Extract the [X, Y] coordinate from the center of the cell holding the provided text.  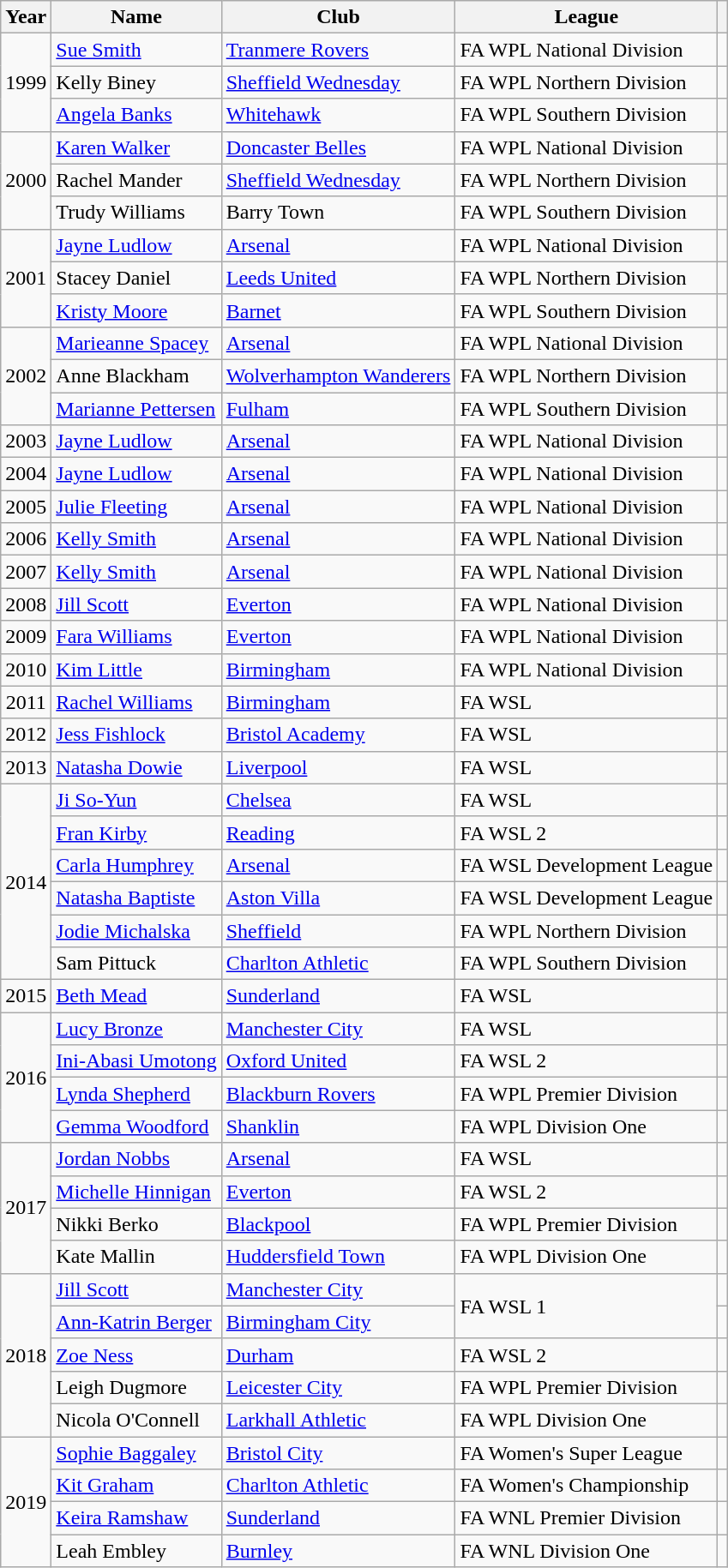
2002 [26, 375]
Barnet [338, 310]
Whitehawk [338, 115]
2015 [26, 996]
Bristol Academy [338, 735]
Trudy Williams [136, 213]
FA Women's Championship [587, 1486]
Tranmere Rovers [338, 50]
Sheffield [338, 930]
Barry Town [338, 213]
Reading [338, 832]
Anne Blackham [136, 375]
Bristol City [338, 1453]
Beth Mead [136, 996]
Ini-Abasi Umotong [136, 1061]
2017 [26, 1208]
2019 [26, 1502]
Lucy Bronze [136, 1029]
Jodie Michalska [136, 930]
Larkhall Athletic [338, 1420]
2008 [26, 604]
Kelly Biney [136, 82]
1999 [26, 82]
Marianne Pettersen [136, 409]
Birmingham City [338, 1322]
Fulham [338, 409]
FA WNL Premier Division [587, 1518]
Jess Fishlock [136, 735]
Kristy Moore [136, 310]
Rachel Mander [136, 180]
2012 [26, 735]
Wolverhampton Wanderers [338, 375]
Michelle Hinnigan [136, 1192]
FA WSL 1 [587, 1306]
Sophie Baggaley [136, 1453]
Sue Smith [136, 50]
2009 [26, 637]
Fran Kirby [136, 832]
2005 [26, 507]
Jordan Nobbs [136, 1159]
Carla Humphrey [136, 865]
Stacey Daniel [136, 278]
Aston Villa [338, 898]
Zoe Ness [136, 1355]
Rachel Williams [136, 702]
Oxford United [338, 1061]
Natasha Baptiste [136, 898]
Sam Pittuck [136, 964]
2018 [26, 1355]
Club [338, 17]
Name [136, 17]
Kit Graham [136, 1486]
Keira Ramshaw [136, 1518]
Burnley [338, 1551]
Huddersfield Town [338, 1257]
Durham [338, 1355]
Year [26, 17]
Marieanne Spacey [136, 343]
2013 [26, 767]
2001 [26, 278]
Liverpool [338, 767]
Nikki Berko [136, 1224]
Doncaster Belles [338, 147]
Natasha Dowie [136, 767]
2004 [26, 474]
FA WNL Division One [587, 1551]
2016 [26, 1078]
Leicester City [338, 1387]
FA Women's Super League [587, 1453]
2010 [26, 670]
Ann-Katrin Berger [136, 1322]
Leeds United [338, 278]
Fara Williams [136, 637]
Leah Embley [136, 1551]
Angela Banks [136, 115]
Ji So-Yun [136, 800]
Shanklin [338, 1126]
Blackpool [338, 1224]
2011 [26, 702]
Lynda Shepherd [136, 1094]
Gemma Woodford [136, 1126]
Karen Walker [136, 147]
2006 [26, 539]
2007 [26, 572]
Chelsea [338, 800]
Kate Mallin [136, 1257]
2003 [26, 442]
Leigh Dugmore [136, 1387]
Nicola O'Connell [136, 1420]
League [587, 17]
Kim Little [136, 670]
2000 [26, 180]
2014 [26, 881]
Julie Fleeting [136, 507]
Blackburn Rovers [338, 1094]
